Return the [x, y] coordinate for the center point of the cell that contains the specified text.  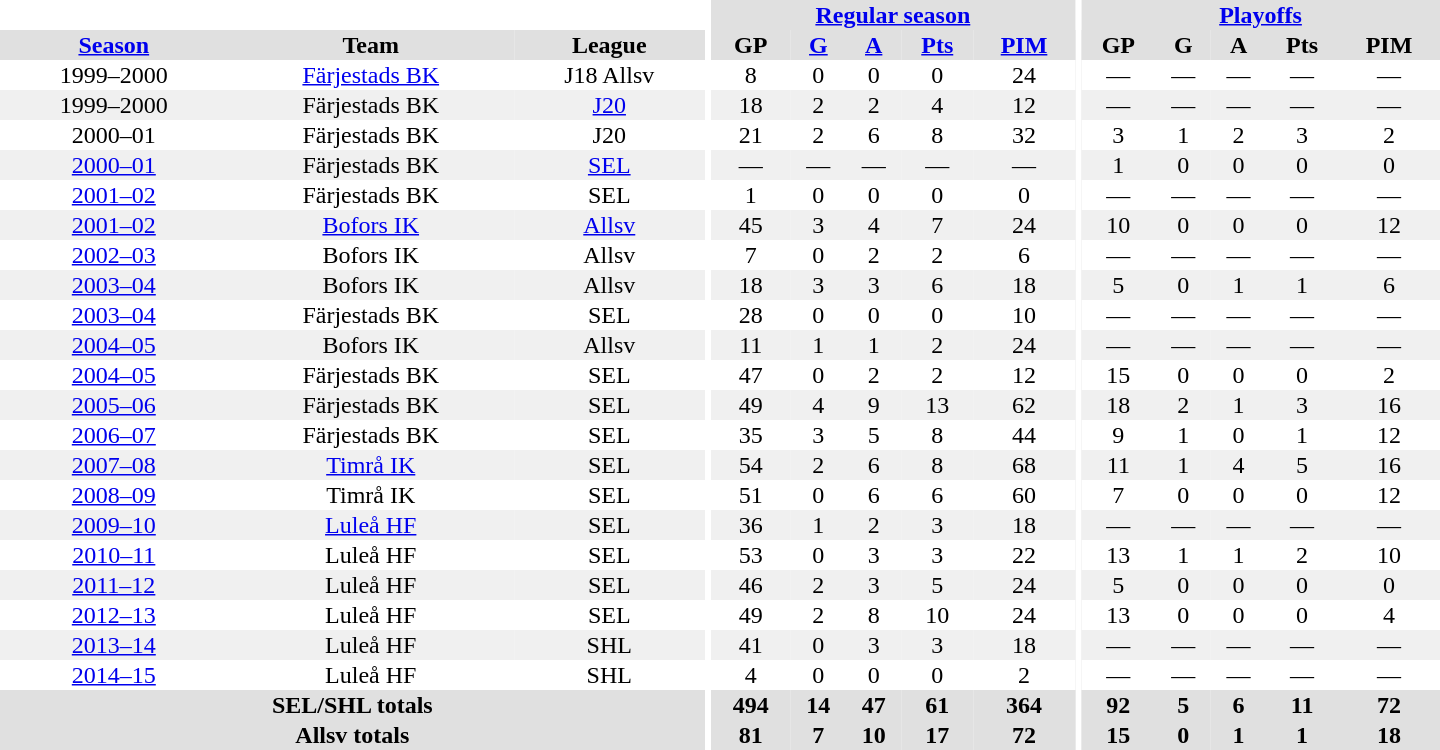
81 [751, 735]
2009–10 [114, 525]
92 [1118, 705]
2005–06 [114, 405]
Season [114, 45]
21 [751, 135]
Regular season [893, 15]
Team [371, 45]
41 [751, 645]
2010–11 [114, 555]
2014–15 [114, 675]
46 [751, 585]
494 [751, 705]
22 [1024, 555]
2008–09 [114, 495]
2011–12 [114, 585]
28 [751, 315]
51 [751, 495]
League [610, 45]
364 [1024, 705]
J18 Allsv [610, 75]
Allsv totals [352, 735]
14 [818, 705]
62 [1024, 405]
17 [937, 735]
2013–14 [114, 645]
2007–08 [114, 465]
44 [1024, 435]
2006–07 [114, 435]
60 [1024, 495]
68 [1024, 465]
2002–03 [114, 255]
Playoffs [1260, 15]
35 [751, 435]
SEL/SHL totals [352, 705]
2012–13 [114, 615]
61 [937, 705]
32 [1024, 135]
53 [751, 555]
54 [751, 465]
36 [751, 525]
45 [751, 225]
